Search for the cell housing the specified text and yield its [x, y] center coordinate. 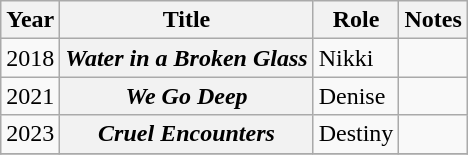
Title [186, 20]
We Go Deep [186, 96]
Notes [433, 20]
Destiny [356, 134]
2021 [30, 96]
Denise [356, 96]
2018 [30, 58]
Nikki [356, 58]
Water in a Broken Glass [186, 58]
Year [30, 20]
Role [356, 20]
Cruel Encounters [186, 134]
2023 [30, 134]
